From the cell containing the given text, extract its center point as (x, y) coordinate. 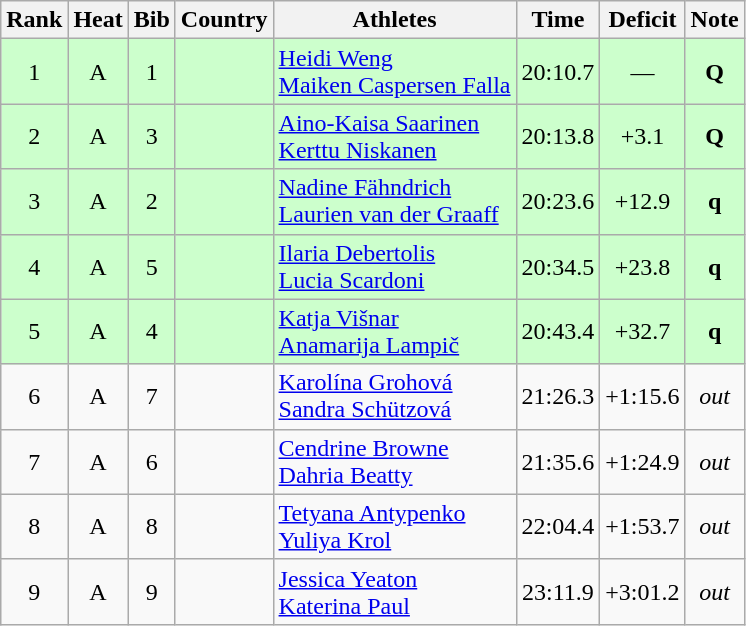
Country (224, 20)
20:10.7 (558, 72)
Athletes (394, 20)
Katja VišnarAnamarija Lampič (394, 332)
20:13.8 (558, 136)
Deficit (642, 20)
Time (558, 20)
21:35.6 (558, 462)
20:23.6 (558, 202)
+3:01.2 (642, 592)
Rank (34, 20)
Nadine FähndrichLaurien van der Graaff (394, 202)
Aino-Kaisa SaarinenKerttu Niskanen (394, 136)
Heidi WengMaiken Caspersen Falla (394, 72)
23:11.9 (558, 592)
Note (714, 20)
+1:15.6 (642, 396)
22:04.4 (558, 526)
Karolína GrohováSandra Schützová (394, 396)
21:26.3 (558, 396)
Jessica YeatonKaterina Paul (394, 592)
+32.7 (642, 332)
+1:24.9 (642, 462)
+23.8 (642, 266)
Bib (152, 20)
20:43.4 (558, 332)
+12.9 (642, 202)
Ilaria DebertolisLucia Scardoni (394, 266)
20:34.5 (558, 266)
Cendrine BrowneDahria Beatty (394, 462)
+1:53.7 (642, 526)
+3.1 (642, 136)
Tetyana AntypenkoYuliya Krol (394, 526)
Heat (98, 20)
— (642, 72)
